Pinpoint the cell where the given text exists, returning its (x, y) midpoint coordinate. 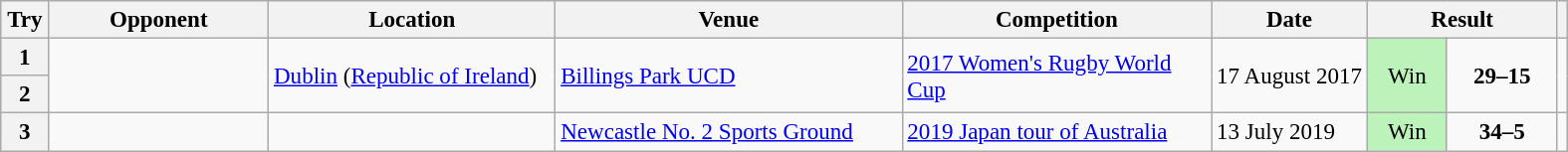
Newcastle No. 2 Sports Ground (729, 132)
2017 Women's Rugby World Cup (1057, 76)
Opponent (159, 20)
Location (412, 20)
2 (25, 94)
17 August 2017 (1290, 76)
3 (25, 132)
Try (25, 20)
29–15 (1501, 76)
1 (25, 58)
Venue (729, 20)
Date (1290, 20)
Result (1461, 20)
2019 Japan tour of Australia (1057, 132)
13 July 2019 (1290, 132)
34–5 (1501, 132)
Billings Park UCD (729, 76)
Competition (1057, 20)
Dublin (Republic of Ireland) (412, 76)
